For the text-containing cell, return its midpoint in [X, Y] coordinate format. 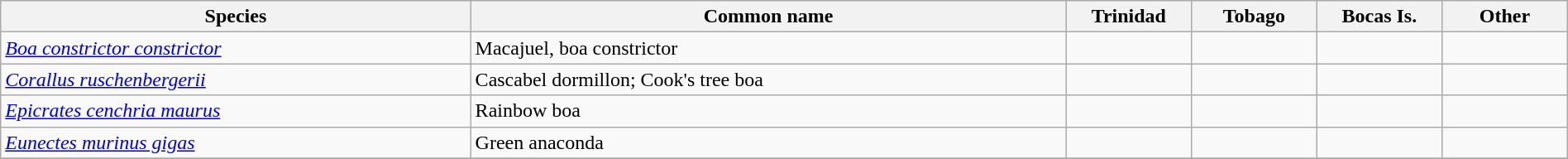
Eunectes murinus gigas [236, 142]
Macajuel, boa constrictor [768, 48]
Green anaconda [768, 142]
Tobago [1255, 17]
Corallus ruschenbergerii [236, 79]
Common name [768, 17]
Trinidad [1129, 17]
Epicrates cenchria maurus [236, 111]
Boa constrictor constrictor [236, 48]
Species [236, 17]
Other [1505, 17]
Cascabel dormillon; Cook's tree boa [768, 79]
Bocas Is. [1379, 17]
Rainbow boa [768, 111]
